Return (X, Y) of the center of cell containing provided text 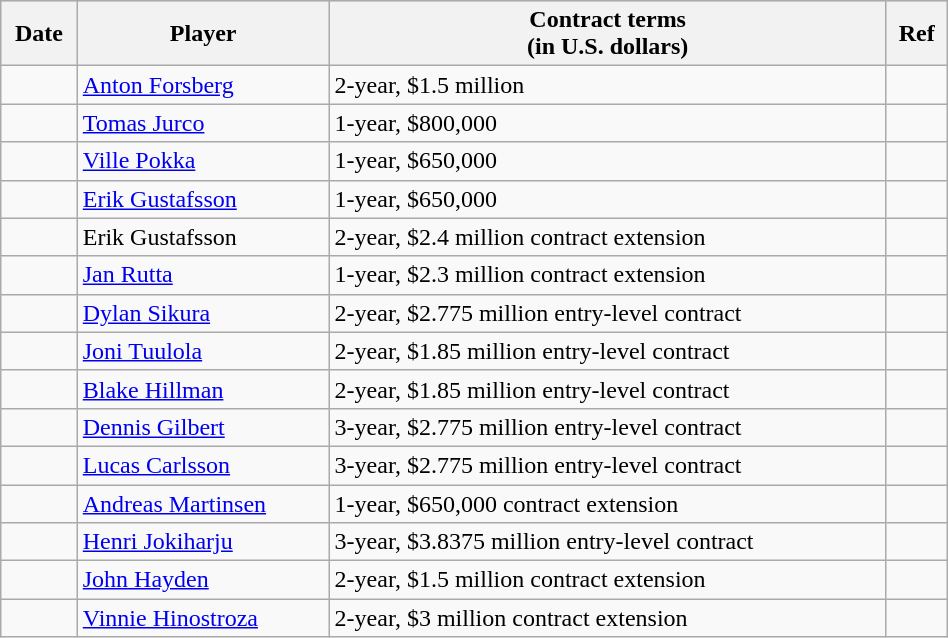
Jan Rutta (203, 275)
Dylan Sikura (203, 313)
Date (39, 34)
1-year, $800,000 (608, 123)
Joni Tuulola (203, 351)
2-year, $2.4 million contract extension (608, 237)
1-year, $2.3 million contract extension (608, 275)
2-year, $1.5 million (608, 85)
Tomas Jurco (203, 123)
John Hayden (203, 580)
Lucas Carlsson (203, 465)
Vinnie Hinostroza (203, 618)
Anton Forsberg (203, 85)
Henri Jokiharju (203, 542)
2-year, $2.775 million entry-level contract (608, 313)
2-year, $1.5 million contract extension (608, 580)
3-year, $3.8375 million entry-level contract (608, 542)
1-year, $650,000 contract extension (608, 503)
Ref (916, 34)
Ville Pokka (203, 161)
Andreas Martinsen (203, 503)
2-year, $3 million contract extension (608, 618)
Dennis Gilbert (203, 427)
Contract terms(in U.S. dollars) (608, 34)
Blake Hillman (203, 389)
Player (203, 34)
